Extract the (X, Y) coordinate from the center of the cell holding the provided text.  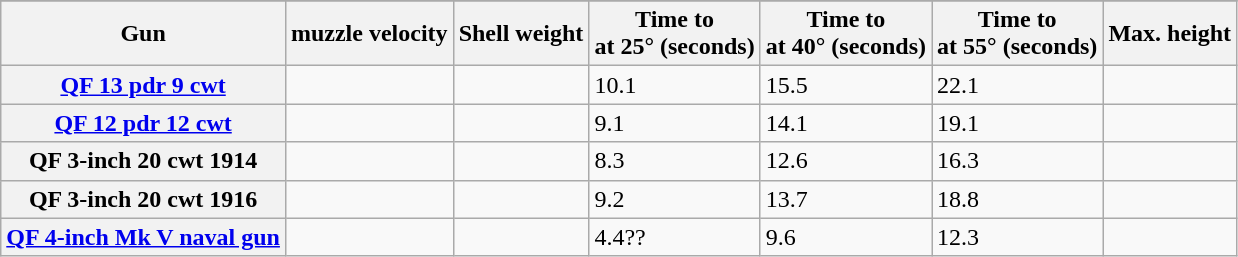
10.1 (674, 85)
22.1 (1018, 85)
18.8 (1018, 199)
Gun (144, 34)
QF 3-inch 20 cwt 1914 (144, 161)
muzzle velocity (369, 34)
19.1 (1018, 123)
Shell weight (521, 34)
QF 12 pdr 12 cwt (144, 123)
16.3 (1018, 161)
4.4?? (674, 237)
15.5 (846, 85)
Time to at 55° (seconds) (1018, 34)
14.1 (846, 123)
12.6 (846, 161)
9.2 (674, 199)
13.7 (846, 199)
9.1 (674, 123)
QF 4-inch Mk V naval gun (144, 237)
12.3 (1018, 237)
9.6 (846, 237)
QF 13 pdr 9 cwt (144, 85)
8.3 (674, 161)
Time to at 25° (seconds) (674, 34)
Time to at 40° (seconds) (846, 34)
QF 3-inch 20 cwt 1916 (144, 199)
Max. height (1170, 34)
